Return the (x, y) coordinate for the center point of the cell that contains the specified text.  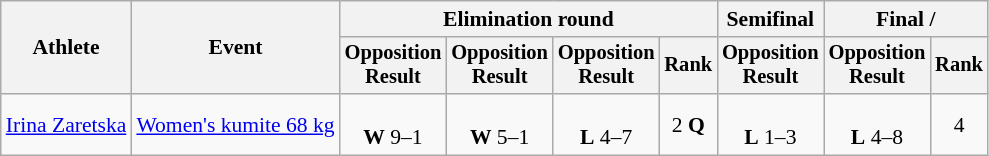
L 1–3 (770, 124)
W 9–1 (394, 124)
L 4–8 (878, 124)
W 5–1 (500, 124)
Women's kumite 68 kg (235, 124)
Elimination round (528, 19)
L 4–7 (606, 124)
Athlete (66, 48)
Event (235, 48)
Irina Zaretska (66, 124)
Semifinal (770, 19)
Final / (906, 19)
2 Q (688, 124)
4 (959, 124)
